For the text-containing cell, return its midpoint in (X, Y) coordinate format. 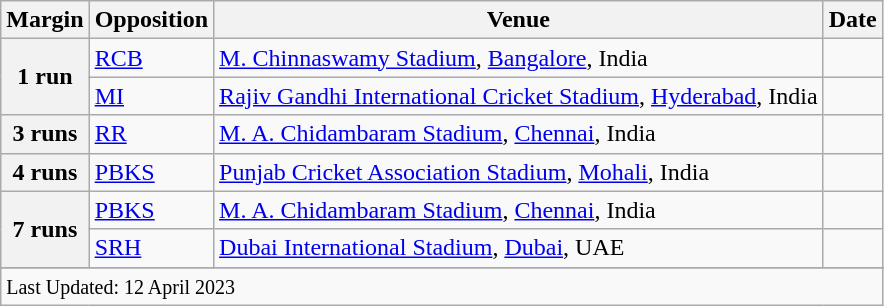
RCB (151, 58)
1 run (45, 77)
Date (852, 20)
Last Updated: 12 April 2023 (442, 286)
MI (151, 96)
Opposition (151, 20)
7 runs (45, 229)
RR (151, 134)
Dubai International Stadium, Dubai, UAE (519, 248)
Punjab Cricket Association Stadium, Mohali, India (519, 172)
4 runs (45, 172)
Venue (519, 20)
M. Chinnaswamy Stadium, Bangalore, India (519, 58)
3 runs (45, 134)
Rajiv Gandhi International Cricket Stadium, Hyderabad, India (519, 96)
Margin (45, 20)
SRH (151, 248)
